Determine the [x, y] coordinate at the center of the cell enclosing the given text.  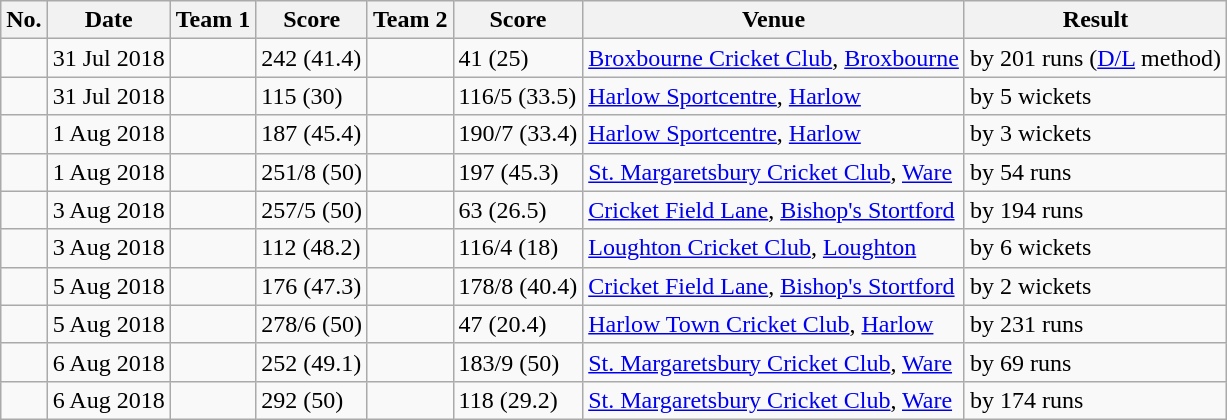
47 (20.4) [518, 324]
Venue [774, 20]
by 231 runs [1095, 324]
Date [108, 20]
by 6 wickets [1095, 248]
by 194 runs [1095, 210]
by 5 wickets [1095, 96]
292 (50) [312, 400]
by 2 wickets [1095, 286]
242 (41.4) [312, 58]
251/8 (50) [312, 172]
176 (47.3) [312, 286]
Loughton Cricket Club, Loughton [774, 248]
63 (26.5) [518, 210]
257/5 (50) [312, 210]
116/4 (18) [518, 248]
252 (49.1) [312, 362]
190/7 (33.4) [518, 134]
178/8 (40.4) [518, 286]
by 174 runs [1095, 400]
by 54 runs [1095, 172]
Harlow Town Cricket Club, Harlow [774, 324]
115 (30) [312, 96]
Result [1095, 20]
187 (45.4) [312, 134]
by 69 runs [1095, 362]
183/9 (50) [518, 362]
118 (29.2) [518, 400]
197 (45.3) [518, 172]
Team 2 [410, 20]
116/5 (33.5) [518, 96]
by 201 runs (D/L method) [1095, 58]
by 3 wickets [1095, 134]
Team 1 [213, 20]
278/6 (50) [312, 324]
No. [24, 20]
112 (48.2) [312, 248]
Broxbourne Cricket Club, Broxbourne [774, 58]
41 (25) [518, 58]
